Return (x, y) of the center of cell containing provided text 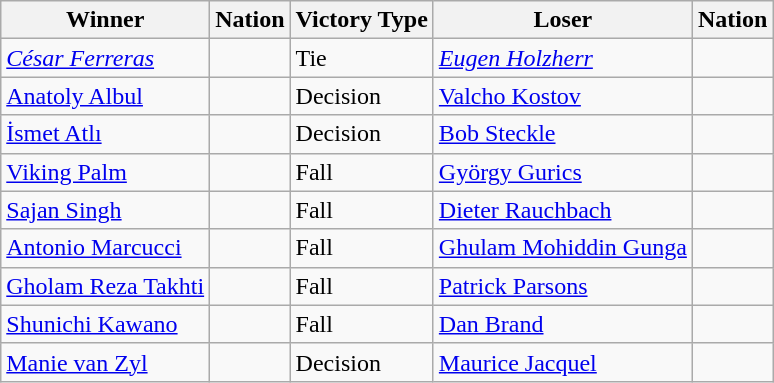
Antonio Marcucci (106, 248)
György Gurics (562, 172)
Viking Palm (106, 172)
Valcho Kostov (562, 96)
César Ferreras (106, 58)
Gholam Reza Takhti (106, 286)
Manie van Zyl (106, 362)
Tie (362, 58)
Ghulam Mohiddin Gunga (562, 248)
İsmet Atlı (106, 134)
Dieter Rauchbach (562, 210)
Dan Brand (562, 324)
Sajan Singh (106, 210)
Shunichi Kawano (106, 324)
Winner (106, 20)
Bob Steckle (562, 134)
Maurice Jacquel (562, 362)
Patrick Parsons (562, 286)
Victory Type (362, 20)
Anatoly Albul (106, 96)
Eugen Holzherr (562, 58)
Loser (562, 20)
